Provide the [x, y] coordinate of the cell's center where the given text is located.  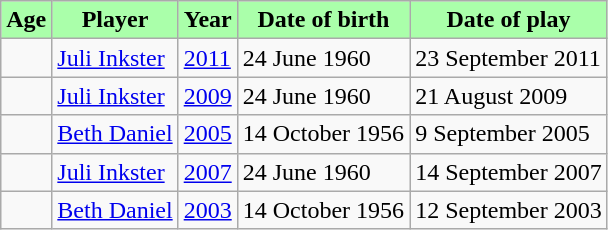
2003 [208, 210]
21 August 2009 [509, 96]
Date of play [509, 20]
2011 [208, 58]
9 September 2005 [509, 134]
14 September 2007 [509, 172]
12 September 2003 [509, 210]
2009 [208, 96]
2007 [208, 172]
Player [115, 20]
Age [26, 20]
2005 [208, 134]
23 September 2011 [509, 58]
Year [208, 20]
Date of birth [323, 20]
